Identify which cell holds the provided text, then report its (x, y) central coordinate. 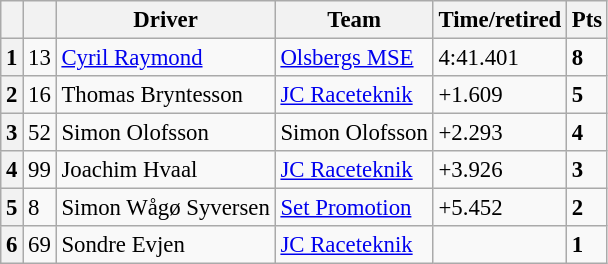
+5.452 (500, 208)
69 (40, 245)
Joachim Hvaal (166, 170)
99 (40, 170)
+2.293 (500, 133)
+3.926 (500, 170)
13 (40, 58)
Time/retired (500, 20)
4:41.401 (500, 58)
Cyril Raymond (166, 58)
Thomas Bryntesson (166, 95)
Sondre Evjen (166, 245)
Team (354, 20)
+1.609 (500, 95)
16 (40, 95)
6 (12, 245)
52 (40, 133)
Olsbergs MSE (354, 58)
Pts (588, 20)
Simon Wågø Syversen (166, 208)
Driver (166, 20)
Set Promotion (354, 208)
